For the text-containing cell, return its midpoint in [x, y] coordinate format. 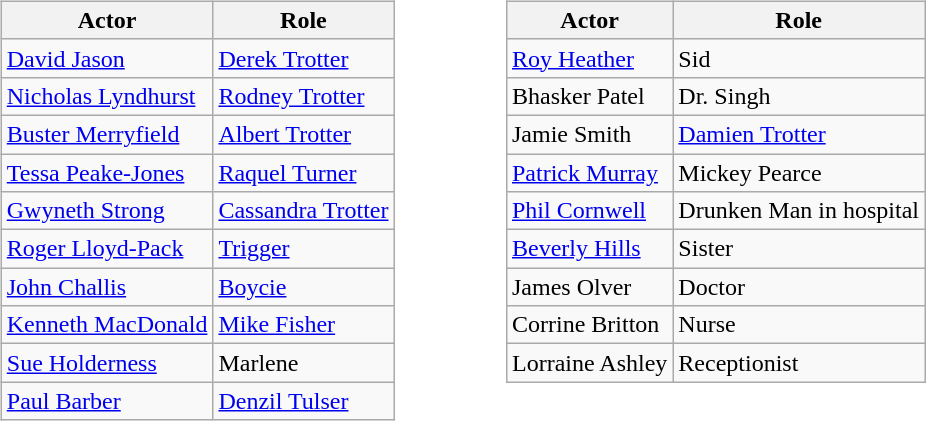
Gwyneth Strong [107, 211]
Bhasker Patel [589, 96]
Marlene [304, 363]
Derek Trotter [304, 58]
Doctor [799, 287]
Mike Fisher [304, 325]
Patrick Murray [589, 173]
Jamie Smith [589, 134]
Tessa Peake-Jones [107, 173]
Corrine Britton [589, 325]
John Challis [107, 287]
Roger Lloyd-Pack [107, 249]
David Jason [107, 58]
Cassandra Trotter [304, 211]
Rodney Trotter [304, 96]
Trigger [304, 249]
Lorraine Ashley [589, 363]
Denzil Tulser [304, 401]
Roy Heather [589, 58]
Dr. Singh [799, 96]
Damien Trotter [799, 134]
Sid [799, 58]
Paul Barber [107, 401]
Nurse [799, 325]
Mickey Pearce [799, 173]
Receptionist [799, 363]
Raquel Turner [304, 173]
James Olver [589, 287]
Albert Trotter [304, 134]
Beverly Hills [589, 249]
Drunken Man in hospital [799, 211]
Phil Cornwell [589, 211]
Buster Merryfield [107, 134]
Nicholas Lyndhurst [107, 96]
Kenneth MacDonald [107, 325]
Sue Holderness [107, 363]
Boycie [304, 287]
Sister [799, 249]
